Scan for the cell matching the given text and deliver its (x, y) coordinate at center. 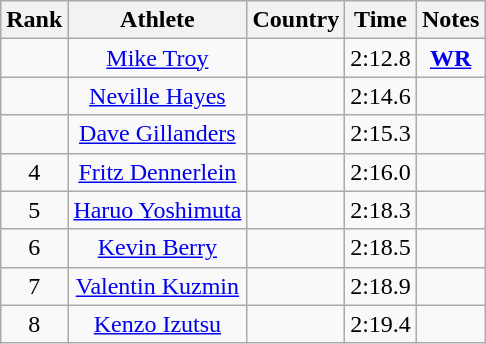
Dave Gillanders (158, 134)
Mike Troy (158, 58)
2:15.3 (381, 134)
2:18.5 (381, 248)
Kevin Berry (158, 248)
2:16.0 (381, 172)
Haruo Yoshimuta (158, 210)
Rank (34, 20)
Country (296, 20)
4 (34, 172)
Athlete (158, 20)
Time (381, 20)
6 (34, 248)
8 (34, 324)
7 (34, 286)
2:12.8 (381, 58)
Valentin Kuzmin (158, 286)
Neville Hayes (158, 96)
5 (34, 210)
2:18.9 (381, 286)
2:19.4 (381, 324)
2:18.3 (381, 210)
Notes (450, 20)
Fritz Dennerlein (158, 172)
2:14.6 (381, 96)
Kenzo Izutsu (158, 324)
WR (450, 58)
